Output the [x, y] coordinate of the center of the cell containing the given text.  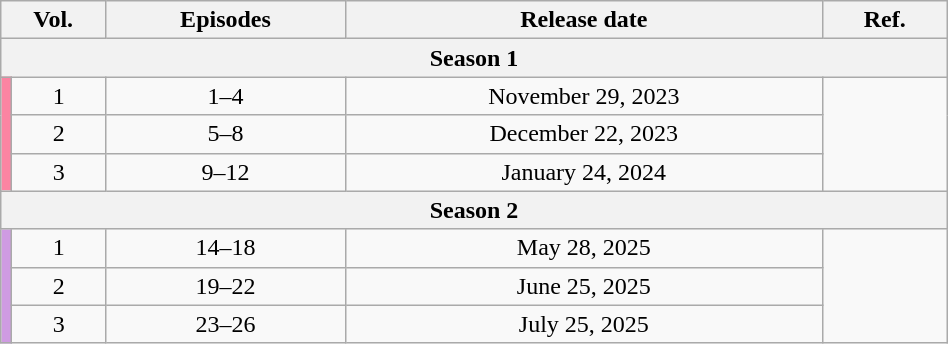
5–8 [226, 134]
July 25, 2025 [584, 324]
May 28, 2025 [584, 248]
November 29, 2023 [584, 96]
June 25, 2025 [584, 286]
23–26 [226, 324]
19–22 [226, 286]
Season 1 [474, 58]
Ref. [884, 20]
Season 2 [474, 210]
December 22, 2023 [584, 134]
January 24, 2024 [584, 172]
Release date [584, 20]
9–12 [226, 172]
Episodes [226, 20]
1–4 [226, 96]
14–18 [226, 248]
Vol. [54, 20]
